Provide the (x, y) coordinate of the cell's center where the given text is located.  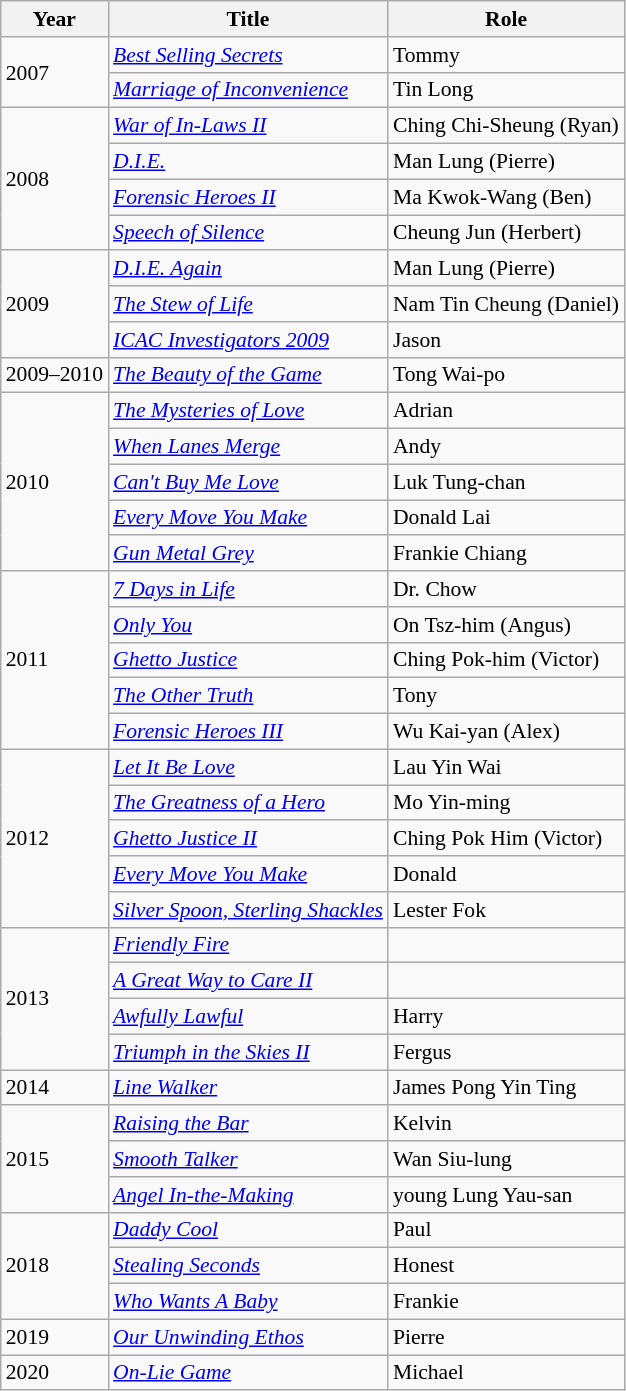
Year (54, 19)
Ching Pok Him (Victor) (506, 839)
2010 (54, 482)
The Stew of Life (248, 304)
Let It Be Love (248, 767)
2009–2010 (54, 375)
7 Days in Life (248, 589)
War of In-Laws II (248, 126)
Speech of Silence (248, 233)
Donald Lai (506, 518)
Luk Tung-chan (506, 482)
Forensic Heroes III (248, 732)
When Lanes Merge (248, 447)
Angel In-the-Making (248, 1195)
Stealing Seconds (248, 1266)
Andy (506, 447)
Ching Chi-Sheung (Ryan) (506, 126)
Michael (506, 1373)
2014 (54, 1088)
Title (248, 19)
Marriage of Inconvenience (248, 90)
Kelvin (506, 1124)
The Mysteries of Love (248, 411)
Who Wants A Baby (248, 1302)
Lester Fok (506, 910)
Raising the Bar (248, 1124)
Ghetto Justice (248, 660)
Mo Yin-ming (506, 803)
Tommy (506, 55)
Ma Kwok-Wang (Ben) (506, 197)
Cheung Jun (Herbert) (506, 233)
Can't Buy Me Love (248, 482)
Paul (506, 1230)
On-Lie Game (248, 1373)
2015 (54, 1160)
Ching Pok-him (Victor) (506, 660)
Dr. Chow (506, 589)
Tony (506, 696)
2011 (54, 660)
On Tsz-him (Angus) (506, 625)
2012 (54, 838)
Honest (506, 1266)
The Other Truth (248, 696)
Role (506, 19)
Only You (248, 625)
2009 (54, 304)
Smooth Talker (248, 1159)
2013 (54, 998)
The Beauty of the Game (248, 375)
2019 (54, 1337)
Frankie (506, 1302)
2007 (54, 72)
Friendly Fire (248, 945)
2020 (54, 1373)
Tin Long (506, 90)
Best Selling Secrets (248, 55)
2018 (54, 1266)
Line Walker (248, 1088)
A Great Way to Care II (248, 981)
young Lung Yau-san (506, 1195)
Triumph in the Skies II (248, 1052)
Ghetto Justice II (248, 839)
Frankie Chiang (506, 554)
Harry (506, 1017)
Our Unwinding Ethos (248, 1337)
Lau Yin Wai (506, 767)
Adrian (506, 411)
The Greatness of a Hero (248, 803)
Daddy Cool (248, 1230)
Wan Siu-lung (506, 1159)
James Pong Yin Ting (506, 1088)
Jason (506, 340)
Nam Tin Cheung (Daniel) (506, 304)
Fergus (506, 1052)
Tong Wai-po (506, 375)
Awfully Lawful (248, 1017)
Silver Spoon, Sterling Shackles (248, 910)
Wu Kai-yan (Alex) (506, 732)
Donald (506, 874)
2008 (54, 179)
Forensic Heroes II (248, 197)
D.I.E. Again (248, 269)
D.I.E. (248, 162)
Pierre (506, 1337)
ICAC Investigators 2009 (248, 340)
Gun Metal Grey (248, 554)
